Locate the cell with the specified text and output its [X, Y] center coordinate. 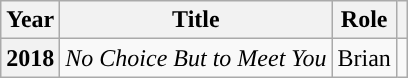
Brian [364, 58]
No Choice But to Meet You [196, 58]
Year [30, 20]
2018 [30, 58]
Role [364, 20]
Title [196, 20]
